Determine the [x, y] coordinate at the center of the cell enclosing the given text.  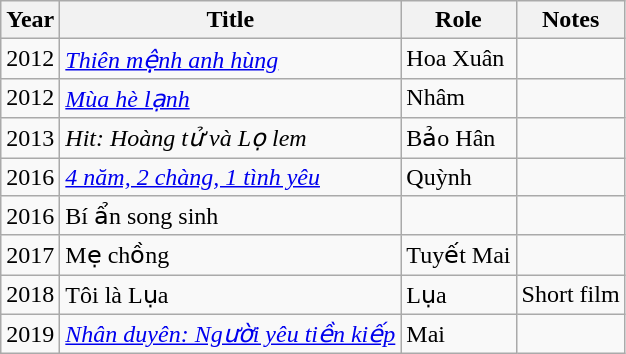
Role [458, 20]
Year [30, 20]
Hoa Xuân [458, 59]
Nhân duyên: Người yêu tiền kiếp [230, 334]
2018 [30, 295]
Title [230, 20]
Mẹ chồng [230, 255]
Quỳnh [458, 177]
Nhâm [458, 98]
Lụa [458, 295]
Hit: Hoàng tử và Lọ lem [230, 138]
Bảo Hân [458, 138]
2019 [30, 334]
4 năm, 2 chàng, 1 tình yêu [230, 177]
2013 [30, 138]
Mai [458, 334]
Thiên mệnh anh hùng [230, 59]
2017 [30, 255]
Tuyết Mai [458, 255]
Bí ẩn song sinh [230, 216]
Mùa hè lạnh [230, 98]
Short film [570, 295]
Tôi là Lụa [230, 295]
Notes [570, 20]
